Provide the (x, y) coordinate of the cell's center where the given text is located.  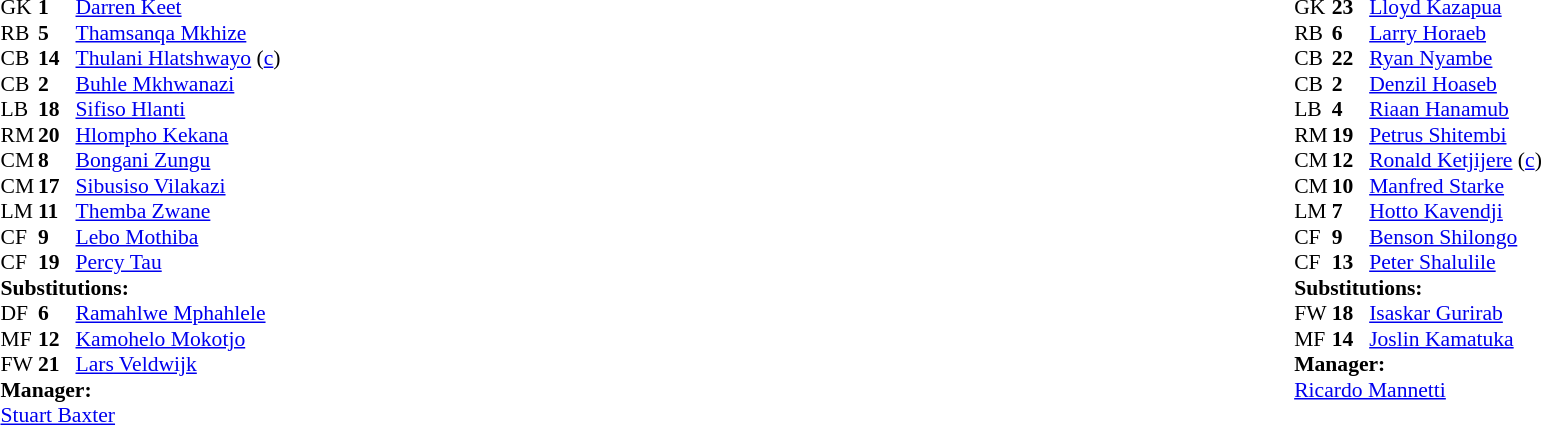
Bongani Zungu (178, 161)
20 (57, 135)
Sibusiso Vilakazi (178, 186)
Lars Veldwijk (178, 365)
Kamohelo Mokotjo (178, 339)
Ramahlwe Mphahlele (178, 313)
4 (1351, 109)
Lebo Mothiba (178, 237)
17 (57, 186)
Buhle Mkhwanazi (178, 84)
DF (19, 313)
Thamsanqa Mkhize (178, 33)
8 (57, 161)
Hlompho Kekana (178, 135)
7 (1351, 211)
5 (57, 33)
Thulani Hlatshwayo (c) (178, 59)
11 (57, 211)
13 (1351, 263)
Percy Tau (178, 263)
22 (1351, 59)
Substitutions: (140, 288)
Themba Zwane (178, 211)
Manager: (140, 390)
Sifiso Hlanti (178, 109)
10 (1351, 186)
21 (57, 365)
